Provide the (x, y) coordinate of the cell's center where the given text is located.  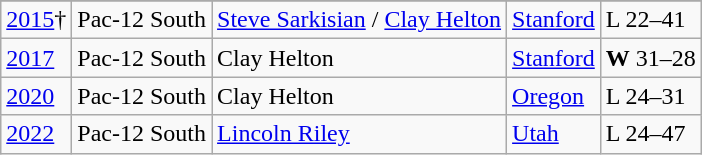
Utah (554, 134)
L 24–47 (650, 134)
2017 (36, 58)
2022 (36, 134)
Oregon (554, 96)
L 24–31 (650, 96)
2020 (36, 96)
2015† (36, 20)
Lincoln Riley (360, 134)
W 31–28 (650, 58)
Steve Sarkisian / Clay Helton (360, 20)
L 22–41 (650, 20)
